From the cell containing the given text, extract its center point as (X, Y) coordinate. 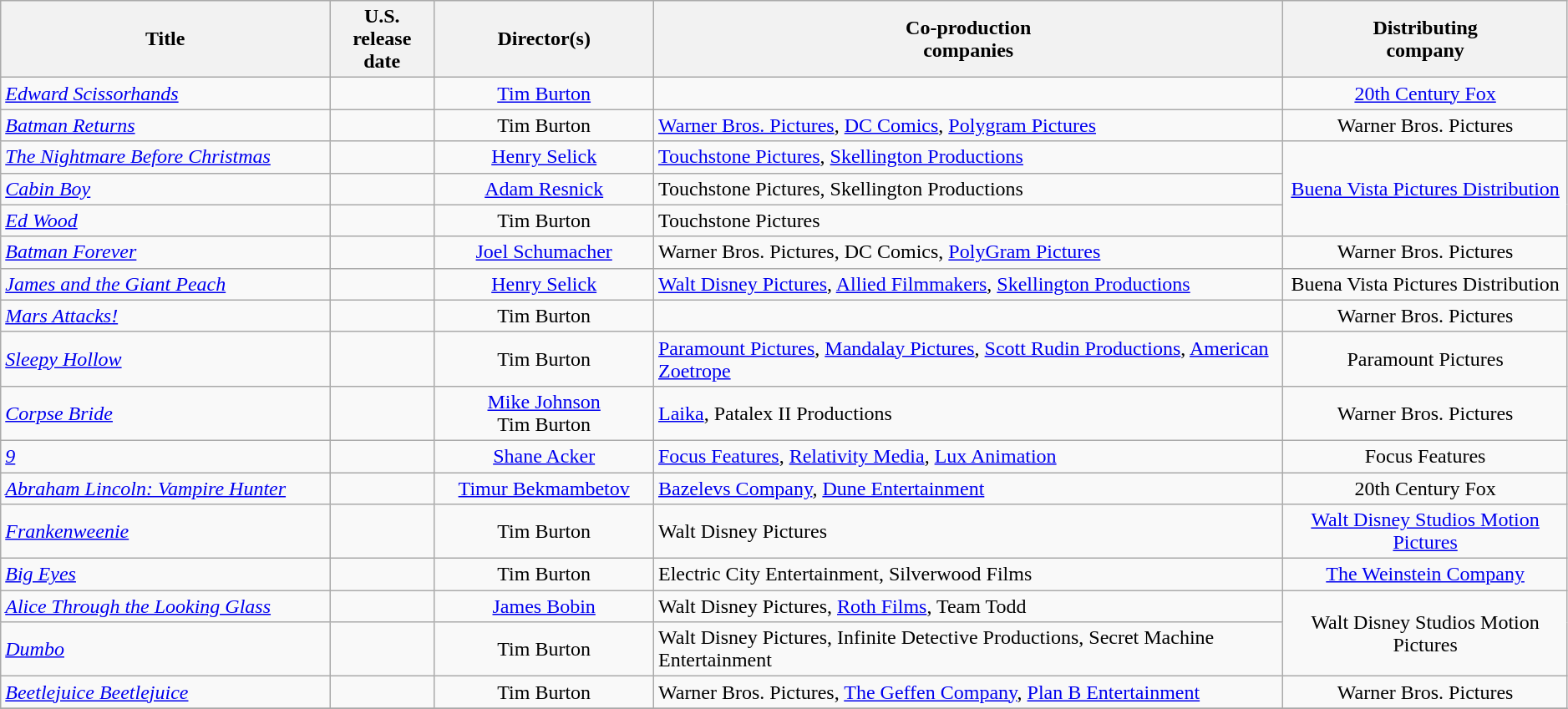
Big Eyes (165, 575)
U.S. release date (383, 39)
Batman Returns (165, 125)
Mars Attacks! (165, 316)
Electric City Entertainment, Silverwood Films (967, 575)
Title (165, 39)
Adam Resnick (545, 189)
Mike JohnsonTim Burton (545, 413)
Warner Bros. Pictures, DC Comics, PolyGram Pictures (967, 252)
Focus Features, Relativity Media, Lux Animation (967, 456)
Director(s) (545, 39)
Cabin Boy (165, 189)
James and the Giant Peach (165, 284)
Sleepy Hollow (165, 359)
Corpse Bride (165, 413)
Dumbo (165, 650)
9 (165, 456)
Distributing company (1425, 39)
Ed Wood (165, 220)
Timur Bekmambetov (545, 489)
Walt Disney Pictures, Allied Filmmakers, Skellington Productions (967, 284)
Co-production companies (967, 39)
Bazelevs Company, Dune Entertainment (967, 489)
Touchstone Pictures (967, 220)
Abraham Lincoln: Vampire Hunter (165, 489)
Shane Acker (545, 456)
Paramount Pictures, Mandalay Pictures, Scott Rudin Productions, American Zoetrope (967, 359)
Walt Disney Pictures (967, 531)
Edward Scissorhands (165, 94)
Paramount Pictures (1425, 359)
The Weinstein Company (1425, 575)
Warner Bros. Pictures, The Geffen Company, Plan B Entertainment (967, 692)
James Bobin (545, 606)
Batman Forever (165, 252)
Alice Through the Looking Glass (165, 606)
The Nightmare Before Christmas (165, 157)
Focus Features (1425, 456)
Frankenweenie (165, 531)
Laika, Patalex II Productions (967, 413)
Warner Bros. Pictures, DC Comics, Polygram Pictures (967, 125)
Walt Disney Pictures, Roth Films, Team Todd (967, 606)
Joel Schumacher (545, 252)
Beetlejuice Beetlejuice (165, 692)
Walt Disney Pictures, Infinite Detective Productions, Secret Machine Entertainment (967, 650)
